For the text-containing cell, return its midpoint in [x, y] coordinate format. 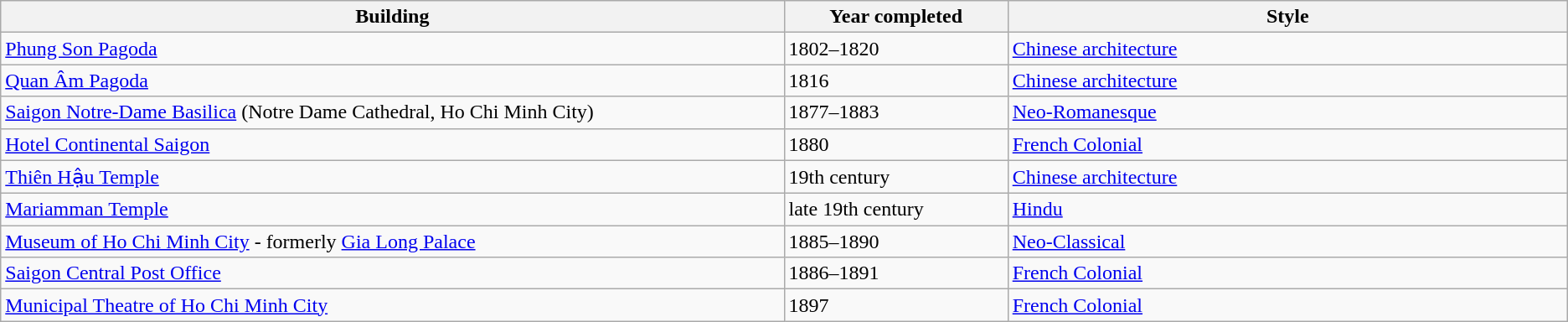
Saigon Notre-Dame Basilica (Notre Dame Cathedral, Ho Chi Minh City) [392, 112]
Year completed [896, 17]
Thiên Hậu Temple [392, 177]
1802–1820 [896, 49]
1885–1890 [896, 241]
late 19th century [896, 210]
Hotel Continental Saigon [392, 144]
19th century [896, 177]
Neo-Classical [1287, 241]
Neo-Romanesque [1287, 112]
Hindu [1287, 210]
1886–1891 [896, 273]
Museum of Ho Chi Minh City - formerly Gia Long Palace [392, 241]
Municipal Theatre of Ho Chi Minh City [392, 305]
Phung Son Pagoda [392, 49]
Building [392, 17]
Quan Âm Pagoda [392, 80]
Saigon Central Post Office [392, 273]
1897 [896, 305]
Mariamman Temple [392, 210]
1877–1883 [896, 112]
1816 [896, 80]
1880 [896, 144]
Style [1287, 17]
